Return the [X, Y] coordinate for the center point of the cell that contains the specified text.  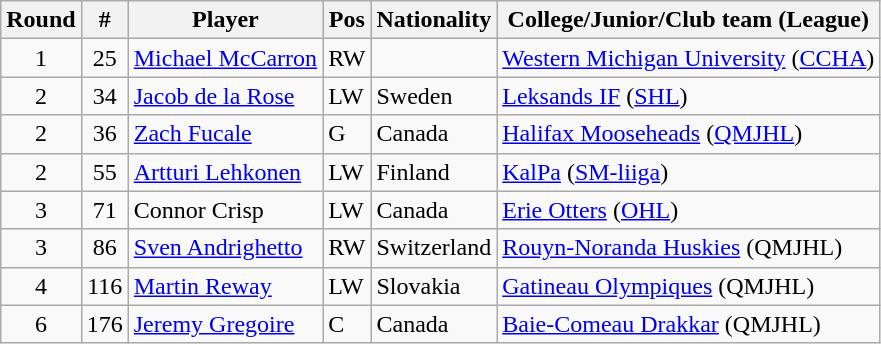
Nationality [434, 20]
176 [104, 324]
Martin Reway [225, 286]
KalPa (SM-liiga) [688, 172]
Finland [434, 172]
6 [41, 324]
Sven Andrighetto [225, 248]
86 [104, 248]
55 [104, 172]
Leksands IF (SHL) [688, 96]
Round [41, 20]
College/Junior/Club team (League) [688, 20]
Baie-Comeau Drakkar (QMJHL) [688, 324]
25 [104, 58]
Player [225, 20]
1 [41, 58]
Pos [347, 20]
Zach Fucale [225, 134]
Michael McCarron [225, 58]
Connor Crisp [225, 210]
Rouyn-Noranda Huskies (QMJHL) [688, 248]
Halifax Mooseheads (QMJHL) [688, 134]
C [347, 324]
4 [41, 286]
Western Michigan University (CCHA) [688, 58]
116 [104, 286]
Sweden [434, 96]
Gatineau Olympiques (QMJHL) [688, 286]
Jacob de la Rose [225, 96]
Switzerland [434, 248]
Artturi Lehkonen [225, 172]
34 [104, 96]
Erie Otters (OHL) [688, 210]
Jeremy Gregoire [225, 324]
36 [104, 134]
Slovakia [434, 286]
71 [104, 210]
G [347, 134]
# [104, 20]
